Scan for the cell matching the given text and deliver its (X, Y) coordinate at center. 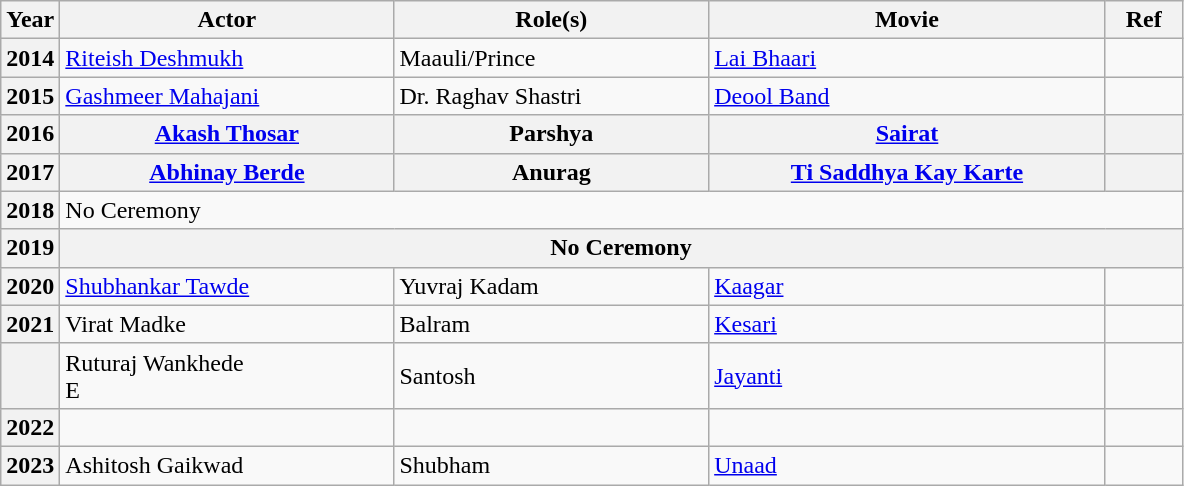
Anurag (552, 172)
Akash Thosar (227, 134)
2018 (30, 210)
Balram (552, 324)
Role(s) (552, 20)
Year (30, 20)
Ashitosh Gaikwad (227, 465)
Actor (227, 20)
Lai Bhaari (908, 58)
Maauli/Prince (552, 58)
Gashmeer Mahajani (227, 96)
2017 (30, 172)
Kaagar (908, 286)
Ref (1144, 20)
2023 (30, 465)
Movie (908, 20)
Shubham (552, 465)
Kesari (908, 324)
2019 (30, 248)
Ruturaj WankhedeE (227, 376)
2020 (30, 286)
Virat Madke (227, 324)
2022 (30, 427)
Riteish Deshmukh (227, 58)
Jayanti (908, 376)
2021 (30, 324)
Abhinay Berde (227, 172)
2014 (30, 58)
Dr. Raghav Shastri (552, 96)
Unaad (908, 465)
Yuvraj Kadam (552, 286)
Parshya (552, 134)
2016 (30, 134)
Deool Band (908, 96)
Shubhankar Tawde (227, 286)
Sairat (908, 134)
2015 (30, 96)
Ti Saddhya Kay Karte (908, 172)
Santosh (552, 376)
